Detect which cell encompasses the target text, then output its (x, y) center coordinate. 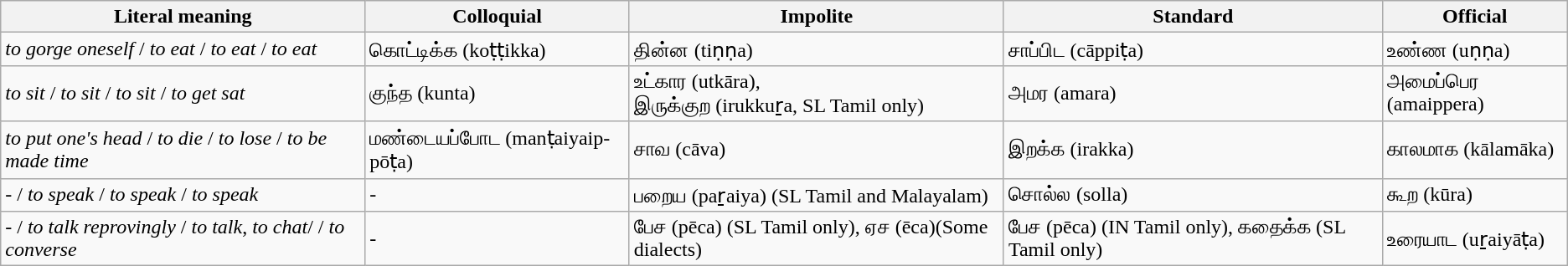
காலமாக (kālamāka) (1474, 150)
Standard (1193, 17)
அமர (amara) (1193, 94)
இறக்க (irakka) (1193, 150)
கொட்டிக்க (koṭṭikka) (498, 49)
உட்கார (utkāra),இருக்குற (irukkuṟa, SL Tamil only) (816, 94)
மண்டையப்போட (manṭaiyaip-pōṭa) (498, 150)
கூற (kūra) (1474, 195)
பேச (pēca) (IN Tamil only), கதைக்க (SL Tamil only) (1193, 239)
- / to talk reprovingly / to talk, to chat/ / to converse (183, 239)
உண்ண (uṇṇa) (1474, 49)
உரையாட (uṟaiyāṭa) (1474, 239)
Colloquial (498, 17)
பறைய (paṟaiya) (SL Tamil and Malayalam) (816, 195)
to gorge oneself / to eat / to eat / to eat (183, 49)
சாப்பிட (cāppiṭa) (1193, 49)
Literal meaning (183, 17)
- / to speak / to speak / to speak (183, 195)
அமைப்பெர (amaippera) (1474, 94)
Official (1474, 17)
சாவ (cāva) (816, 150)
பேச (pēca) (SL Tamil only), ஏச (ēca)(Some dialects) (816, 239)
சொல்ல (solla) (1193, 195)
to put one's head / to die / to lose / to be made time (183, 150)
Impolite (816, 17)
தின்ன (tiṇṇa) (816, 49)
to sit / to sit / to sit / to get sat (183, 94)
குந்த (kunta) (498, 94)
